Provide the (X, Y) coordinate of the cell's center where the given text is located.  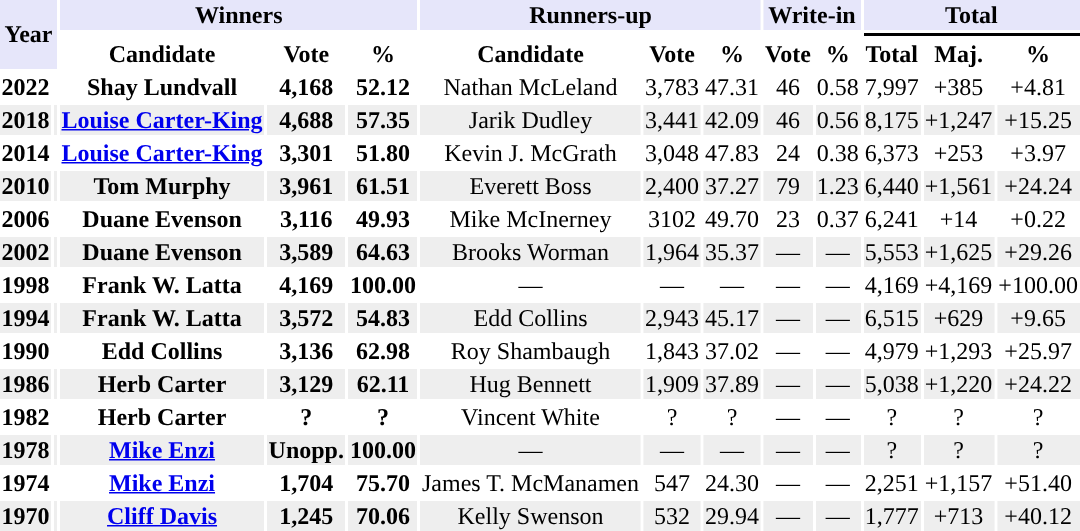
2006 (26, 219)
+3.97 (1038, 153)
1986 (26, 384)
Vincent White (530, 417)
8,175 (892, 120)
Runners-up (590, 15)
79 (788, 186)
3,129 (306, 384)
Kelly Swenson (530, 516)
2,400 (672, 186)
Brooks Worman (530, 252)
1,704 (306, 483)
Cliff Davis (162, 516)
Nathan McLeland (530, 87)
+25.97 (1038, 351)
45.17 (732, 318)
Unopp. (306, 450)
1,964 (672, 252)
+24.22 (1038, 384)
1990 (26, 351)
23 (788, 219)
Kevin J. McGrath (530, 153)
6,373 (892, 153)
6,440 (892, 186)
Hug Bennett (530, 384)
+713 (958, 516)
51.80 (382, 153)
3,783 (672, 87)
1982 (26, 417)
+100.00 (1038, 285)
+15.25 (1038, 120)
42.09 (732, 120)
0.38 (838, 153)
Everett Boss (530, 186)
1970 (26, 516)
Maj. (958, 54)
1.23 (838, 186)
+4.81 (1038, 87)
+1,157 (958, 483)
29.94 (732, 516)
5,038 (892, 384)
Jarik Dudley (530, 120)
62.98 (382, 351)
5,553 (892, 252)
3,589 (306, 252)
Write-in (812, 15)
1994 (26, 318)
+1,561 (958, 186)
37.02 (732, 351)
62.11 (382, 384)
2,943 (672, 318)
1998 (26, 285)
2,251 (892, 483)
+51.40 (1038, 483)
3102 (672, 219)
Shay Lundvall (162, 87)
+24.24 (1038, 186)
2010 (26, 186)
Roy Shambaugh (530, 351)
4,168 (306, 87)
James T. McManamen (530, 483)
3,301 (306, 153)
47.31 (732, 87)
37.27 (732, 186)
1978 (26, 450)
61.51 (382, 186)
532 (672, 516)
35.37 (732, 252)
Tom Murphy (162, 186)
Winners (238, 15)
1,909 (672, 384)
+29.26 (1038, 252)
547 (672, 483)
57.35 (382, 120)
6,515 (892, 318)
70.06 (382, 516)
49.93 (382, 219)
1,245 (306, 516)
24 (788, 153)
2018 (26, 120)
54.83 (382, 318)
+253 (958, 153)
2022 (26, 87)
+1,247 (958, 120)
37.89 (732, 384)
+9.65 (1038, 318)
+0.22 (1038, 219)
3,116 (306, 219)
24.30 (732, 483)
+40.12 (1038, 516)
+4,169 (958, 285)
3,048 (672, 153)
6,241 (892, 219)
3,136 (306, 351)
3,961 (306, 186)
0.37 (838, 219)
0.56 (838, 120)
4,979 (892, 351)
47.83 (732, 153)
0.58 (838, 87)
52.12 (382, 87)
2014 (26, 153)
7,997 (892, 87)
3,441 (672, 120)
1,777 (892, 516)
+1,625 (958, 252)
+1,220 (958, 384)
1974 (26, 483)
75.70 (382, 483)
+14 (958, 219)
+385 (958, 87)
3,572 (306, 318)
+1,293 (958, 351)
+629 (958, 318)
Year (28, 34)
2002 (26, 252)
49.70 (732, 219)
4,688 (306, 120)
64.63 (382, 252)
1,843 (672, 351)
Mike McInerney (530, 219)
